Pinpoint the cell where the given text exists, returning its [X, Y] midpoint coordinate. 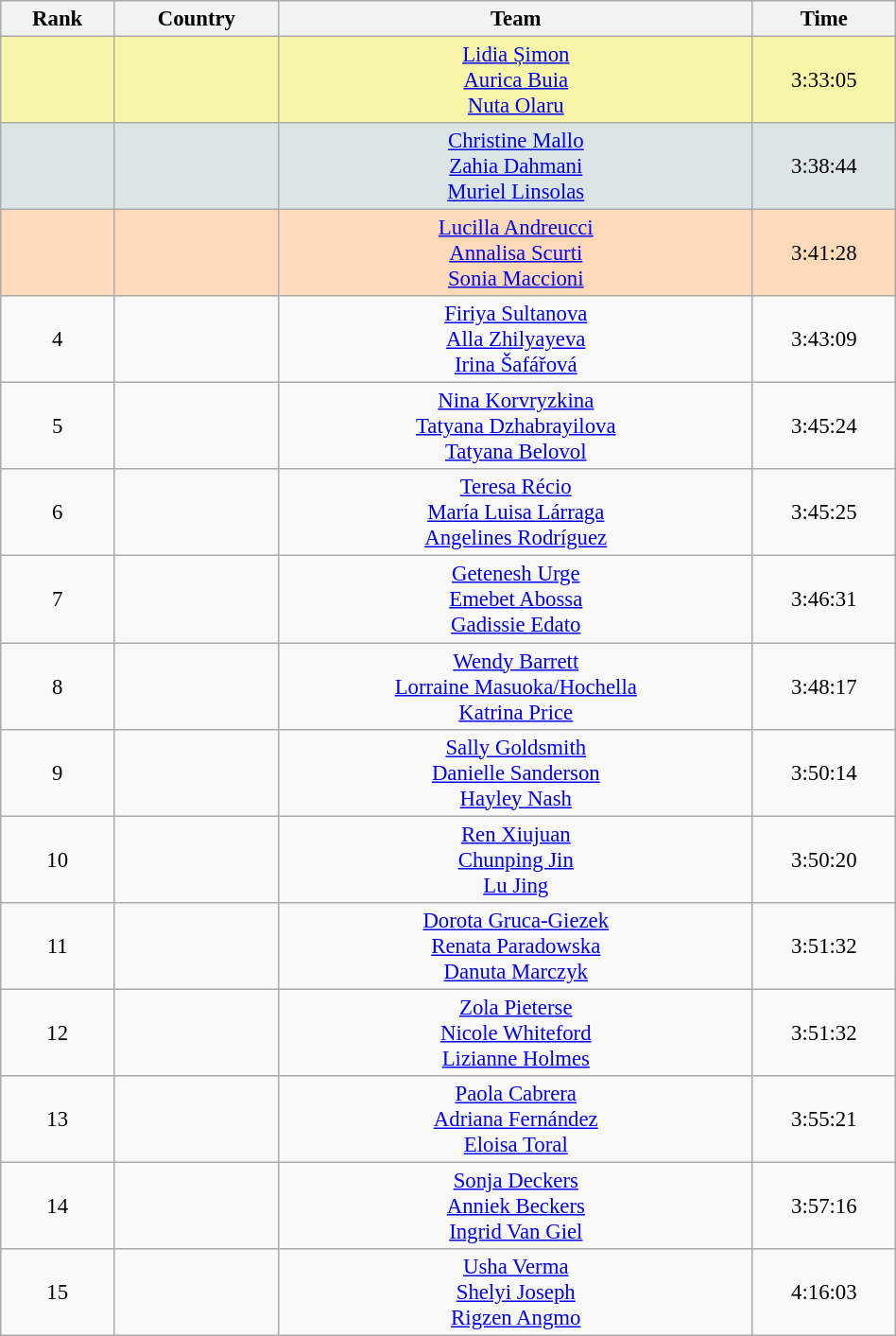
Usha VermaShelyi JosephRigzen Angmo [516, 1293]
Lucilla AndreucciAnnalisa ScurtiSonia Maccioni [516, 253]
Teresa RécioMaría Luisa LárragaAngelines Rodríguez [516, 512]
3:45:25 [824, 512]
Paola CabreraAdriana FernándezEloisa Toral [516, 1119]
Ren XiujuanChunping JinLu Jing [516, 859]
13 [58, 1119]
Time [824, 19]
3:45:24 [824, 426]
11 [58, 946]
Team [516, 19]
6 [58, 512]
Firiya SultanovaAlla ZhilyayevaIrina Šafářová [516, 339]
Getenesh UrgeEmebet AbossaGadissie Edato [516, 599]
Zola PieterseNicole WhitefordLizianne Holmes [516, 1032]
4:16:03 [824, 1293]
Dorota Gruca-GiezekRenata ParadowskaDanuta Marczyk [516, 946]
9 [58, 772]
Nina KorvryzkinaTatyana DzhabrayilovaTatyana Belovol [516, 426]
15 [58, 1293]
10 [58, 859]
Country [197, 19]
7 [58, 599]
3:50:20 [824, 859]
Christine MalloZahia DahmaniMuriel Linsolas [516, 166]
3:55:21 [824, 1119]
3:41:28 [824, 253]
Sally GoldsmithDanielle SandersonHayley Nash [516, 772]
3:46:31 [824, 599]
Rank [58, 19]
Wendy BarrettLorraine Masuoka/HochellaKatrina Price [516, 686]
Sonja DeckersAnniek BeckersIngrid Van Giel [516, 1206]
8 [58, 686]
3:57:16 [824, 1206]
14 [58, 1206]
5 [58, 426]
3:43:09 [824, 339]
3:33:05 [824, 80]
Lidia ȘimonAurica BuiaNuta Olaru [516, 80]
3:48:17 [824, 686]
3:38:44 [824, 166]
4 [58, 339]
3:50:14 [824, 772]
12 [58, 1032]
